Determine the [X, Y] coordinate at the center of the cell enclosing the given text.  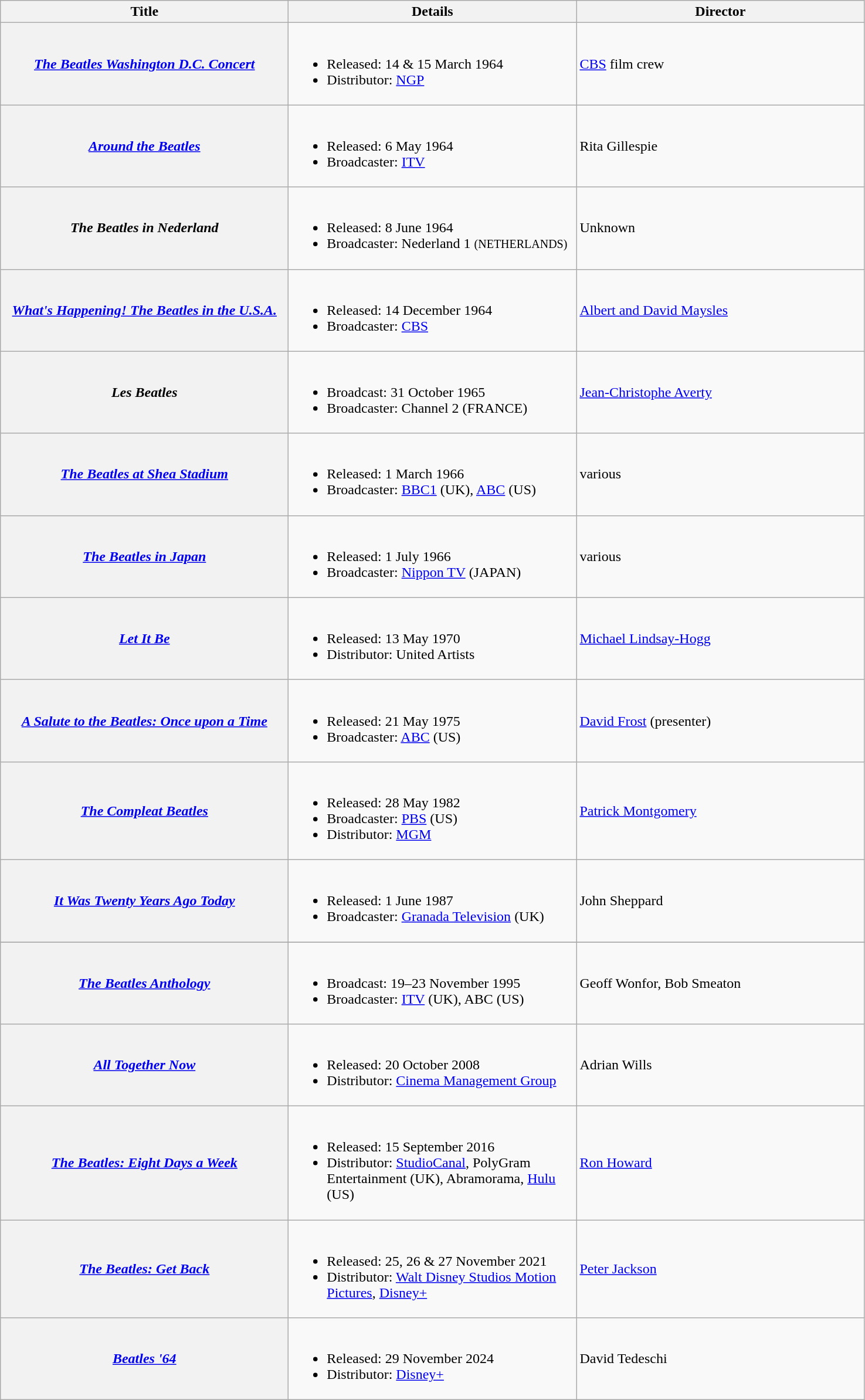
David Tedeschi [720, 1359]
Around the Beatles [144, 146]
The Beatles: Eight Days a Week [144, 1163]
Released: 20 October 2008Distributor: Cinema Management Group [433, 1065]
Albert and David Maysles [720, 310]
The Beatles at Shea Stadium [144, 474]
It Was Twenty Years Ago Today [144, 901]
CBS film crew [720, 64]
Geoff Wonfor, Bob Smeaton [720, 983]
Released: 15 September 2016Distributor: StudioCanal, PolyGram Entertainment (UK), Abramorama, Hulu (US) [433, 1163]
Released: 28 May 1982Broadcaster: PBS (US)Distributor: MGM [433, 810]
Let It Be [144, 638]
Rita Gillespie [720, 146]
Released: 29 November 2024Distributor: Disney+ [433, 1359]
Released: 1 June 1987Broadcaster: Granada Television (UK) [433, 901]
The Beatles in Nederland [144, 228]
The Beatles in Japan [144, 556]
Ron Howard [720, 1163]
Peter Jackson [720, 1269]
Released: 21 May 1975Broadcaster: ABC (US) [433, 721]
A Salute to the Beatles: Once upon a Time [144, 721]
The Beatles: Get Back [144, 1269]
What's Happening! The Beatles in the U.S.A. [144, 310]
Title [144, 12]
Released: 14 December 1964Broadcaster: CBS [433, 310]
Released: 6 May 1964Broadcaster: ITV [433, 146]
Jean-Christophe Averty [720, 392]
Details [433, 12]
Released: 1 March 1966Broadcaster: BBC1 (UK), ABC (US) [433, 474]
Released: 8 June 1964Broadcaster: Nederland 1 (NETHERLANDS) [433, 228]
Released: 14 & 15 March 1964Distributor: NGP [433, 64]
Released: 13 May 1970Distributor: United Artists [433, 638]
David Frost (presenter) [720, 721]
Les Beatles [144, 392]
Released: 1 July 1966Broadcaster: Nippon TV (JAPAN) [433, 556]
Released: 25, 26 & 27 November 2021Distributor: Walt Disney Studios Motion Pictures, Disney+ [433, 1269]
The Beatles Washington D.C. Concert [144, 64]
Unknown [720, 228]
All Together Now [144, 1065]
Michael Lindsay-Hogg [720, 638]
Director [720, 12]
John Sheppard [720, 901]
The Compleat Beatles [144, 810]
Broadcast: 19–23 November 1995Broadcaster: ITV (UK), ABC (US) [433, 983]
Broadcast: 31 October 1965Broadcaster: Channel 2 (FRANCE) [433, 392]
Beatles '64 [144, 1359]
Patrick Montgomery [720, 810]
Adrian Wills [720, 1065]
The Beatles Anthology [144, 983]
